Provide the [x, y] coordinate of the cell's center where the given text is located.  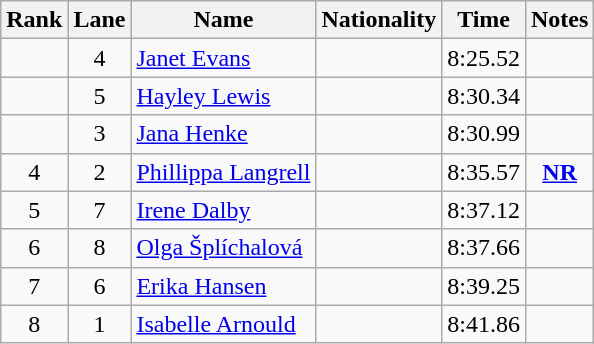
Hayley Lewis [224, 96]
8:37.66 [484, 248]
8:30.34 [484, 96]
8:35.57 [484, 172]
Olga Šplíchalová [224, 248]
NR [559, 172]
1 [100, 324]
Notes [559, 20]
3 [100, 134]
Jana Henke [224, 134]
Isabelle Arnould [224, 324]
Time [484, 20]
8:30.99 [484, 134]
Janet Evans [224, 58]
2 [100, 172]
Phillippa Langrell [224, 172]
Erika Hansen [224, 286]
Rank [34, 20]
Irene Dalby [224, 210]
8:37.12 [484, 210]
Lane [100, 20]
8:25.52 [484, 58]
Nationality [379, 20]
8:41.86 [484, 324]
8:39.25 [484, 286]
Name [224, 20]
